From the cell containing the given text, extract its center point as [x, y] coordinate. 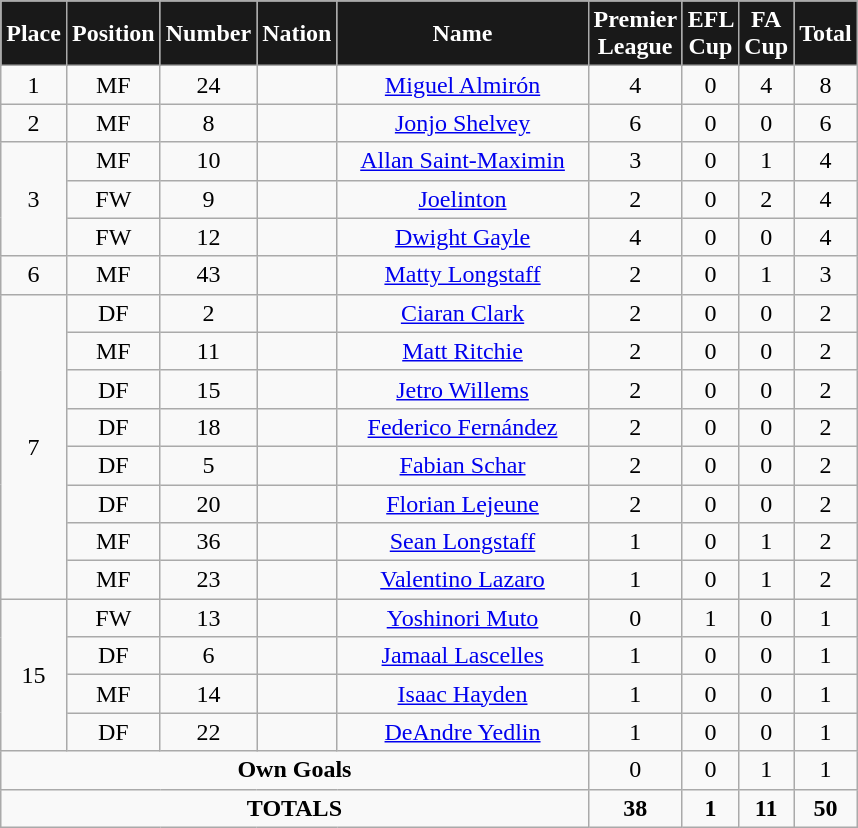
Miguel Almirón [462, 85]
5 [208, 465]
Jetro Willems [462, 389]
24 [208, 85]
Position [113, 34]
Own Goals [294, 770]
Yoshinori Muto [462, 618]
Total [826, 34]
Ciaran Clark [462, 313]
Valentino Lazaro [462, 580]
23 [208, 580]
TOTALS [294, 808]
FA Cup [766, 34]
Dwight Gayle [462, 237]
Fabian Schar [462, 465]
43 [208, 275]
Place [34, 34]
Joelinton [462, 199]
Jonjo Shelvey [462, 123]
14 [208, 694]
Name [462, 34]
Jamaal Lascelles [462, 656]
18 [208, 427]
EFL Cup [710, 34]
7 [34, 446]
13 [208, 618]
10 [208, 161]
50 [826, 808]
20 [208, 503]
Matt Ritchie [462, 351]
9 [208, 199]
Matty Longstaff [462, 275]
Sean Longstaff [462, 542]
Allan Saint-Maximin [462, 161]
Isaac Hayden [462, 694]
Federico Fernández [462, 427]
12 [208, 237]
Nation [297, 34]
22 [208, 732]
DeAndre Yedlin [462, 732]
38 [635, 808]
Premier League [635, 34]
36 [208, 542]
Number [208, 34]
Florian Lejeune [462, 503]
